Scan for the cell matching the given text and deliver its (X, Y) coordinate at center. 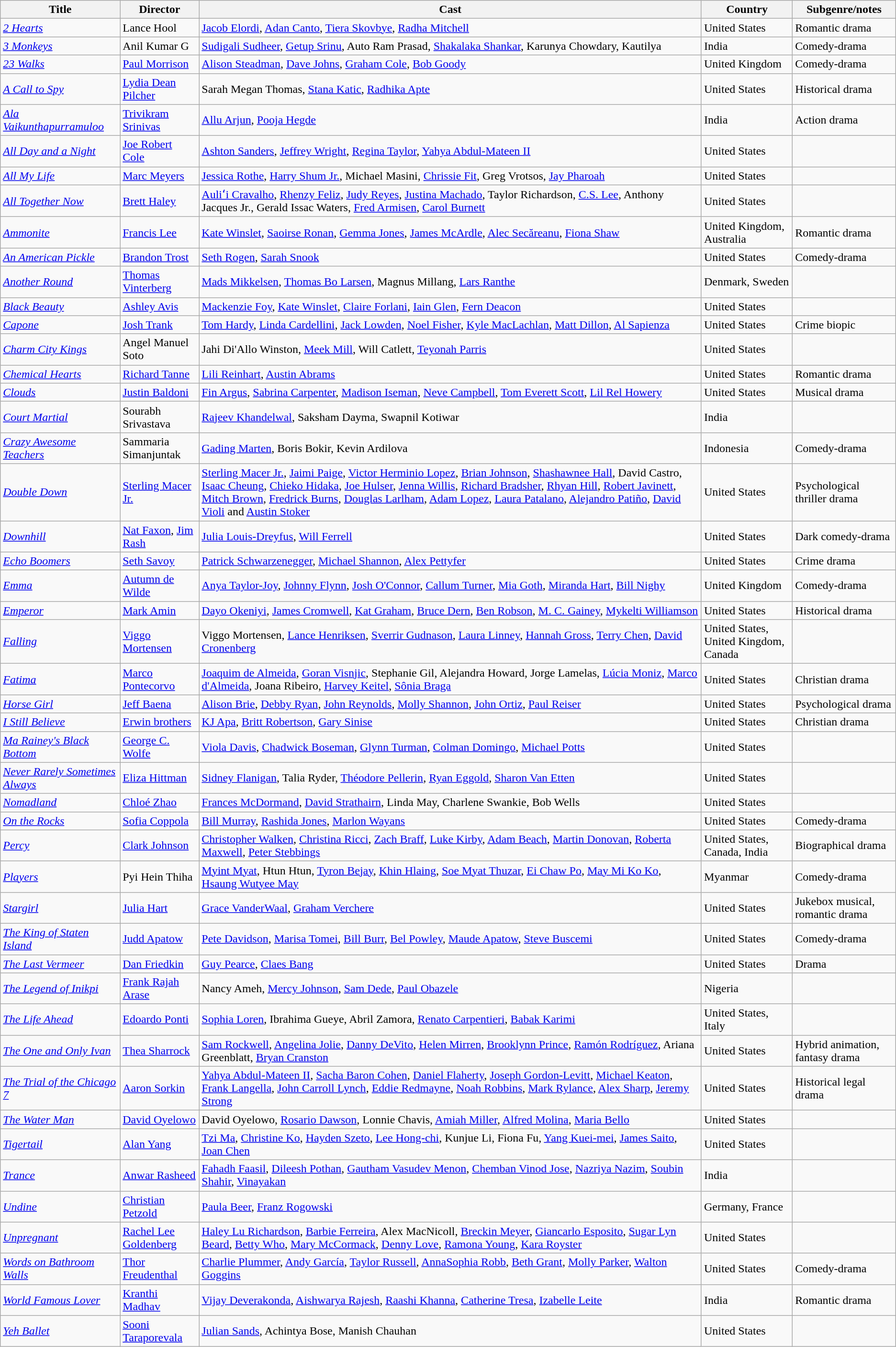
Alison Steadman, Dave Johns, Graham Cole, Bob Goody (450, 64)
23 Walks (60, 64)
Drama (844, 964)
Sourabh Srivastava (160, 417)
Viggo Mortensen, Lance Henriksen, Sverrir Gudnason, Laura Linney, Hannah Gross, Terry Chen, David Cronenberg (450, 642)
Indonesia (747, 448)
Gading Marten, Boris Bokir, Kevin Ardilova (450, 448)
Tom Hardy, Linda Cardellini, Jack Lowden, Noel Fisher, Kyle MacLachlan, Matt Dillon, Al Sapienza (450, 325)
Julia Hart (160, 908)
Crime biopic (844, 325)
Charlie Plummer, Andy García, Taylor Russell, AnnaSophia Robb, Beth Grant, Molly Parker, Walton Goggins (450, 1269)
Pyi Hein Thiha (160, 876)
Crazy Awesome Teachers (60, 448)
Kranthi Madhav (160, 1300)
Joe Robert Cole (160, 151)
Director (160, 10)
Eliza Hittman (160, 778)
Denmark, Sweden (747, 282)
The King of Staten Island (60, 939)
Grace VanderWaal, Graham Verchere (450, 908)
Myanmar (747, 876)
Fatima (60, 679)
Emma (60, 586)
Guy Pearce, Claes Bang (450, 964)
Marco Pontecorvo (160, 679)
Francis Lee (160, 233)
Anil Kumar G (160, 46)
Fahadh Faasil, Dileesh Pothan, Gautham Vasudev Menon, Chemban Vinod Jose, Nazriya Nazim, Soubin Shahir, Vinayakan (450, 1175)
Sooni Taraporevala (160, 1331)
United States, United Kingdom, Canada (747, 642)
Mackenzie Foy, Kate Winslet, Claire Forlani, Iain Glen, Fern Deacon (450, 306)
Germany, France (747, 1207)
World Famous Lover (60, 1300)
Ma Rainey's Black Bottom (60, 747)
Nancy Ameh, Mercy Johnson, Sam Dede, Paul Obazele (450, 988)
Edoardo Ponti (160, 1020)
Viggo Mortensen (160, 642)
Ammonite (60, 233)
Rachel Lee Goldenberg (160, 1237)
Sam Rockwell, Angelina Jolie, Danny DeVito, Helen Mirren, Brooklynn Prince, Ramón Rodríguez, Ariana Greenblatt, Bryan Cranston (450, 1051)
The One and Only Ivan (60, 1051)
Charm City Kings (60, 350)
Sidney Flanigan, Talia Ryder, Théodore Pellerin, Ryan Eggold, Sharon Van Etten (450, 778)
Marc Meyers (160, 176)
United States, Italy (747, 1020)
Words on Bathroom Walls (60, 1269)
Musical drama (844, 392)
Justin Baldoni (160, 392)
Title (60, 10)
Clark Johnson (160, 846)
Bill Murray, Rashida Jones, Marlon Wayans (450, 821)
David Oyelowo (160, 1120)
Never Rarely Sometimes Always (60, 778)
Lili Reinhart, Austin Abrams (450, 374)
Dark comedy-drama (844, 536)
Psychological drama (844, 704)
A Call to Spy (60, 89)
Jahi Di'Allo Winston, Meek Mill, Will Catlett, Teyonah Parris (450, 350)
Lance Hool (160, 28)
Historical legal drama (844, 1088)
Jacob Elordi, Adan Canto, Tiera Skovbye, Radha Mitchell (450, 28)
Mads Mikkelsen, Thomas Bo Larsen, Magnus Millang, Lars Ranthe (450, 282)
Frank Rajah Arase (160, 988)
Thomas Vinterberg (160, 282)
Anwar Rasheed (160, 1175)
Josh Trank (160, 325)
Percy (60, 846)
Black Beauty (60, 306)
Hybrid animation, fantasy drama (844, 1051)
Chemical Hearts (60, 374)
Anya Taylor-Joy, Johnny Flynn, Josh O'Connor, Callum Turner, Mia Goth, Miranda Hart, Bill Nighy (450, 586)
Ashton Sanders, Jeffrey Wright, Regina Taylor, Yahya Abdul-Mateen II (450, 151)
Action drama (844, 120)
Erwin brothers (160, 722)
Brandon Trost (160, 257)
Paul Morrison (160, 64)
Sterling Macer Jr. (160, 492)
All Day and a Night (60, 151)
2 Hearts (60, 28)
Judd Apatow (160, 939)
Richard Tanne (160, 374)
Christian Petzold (160, 1207)
Angel Manuel Soto (160, 350)
An American Pickle (60, 257)
Sarah Megan Thomas, Stana Katic, Radhika Apte (450, 89)
Nat Faxon, Jim Rash (160, 536)
Sammaria Simanjuntak (160, 448)
Clouds (60, 392)
Trance (60, 1175)
Dan Friedkin (160, 964)
KJ Apa, Britt Robertson, Gary Sinise (450, 722)
3 Monkeys (60, 46)
Nomadland (60, 803)
Lydia Dean Pilcher (160, 89)
Jukebox musical, romantic drama (844, 908)
The Life Ahead (60, 1020)
Thea Sharrock (160, 1051)
Sofia Coppola (160, 821)
David Oyelowo, Rosario Dawson, Lonnie Chavis, Amiah Miller, Alfred Molina, Maria Bello (450, 1120)
Mark Amin (160, 611)
Jeff Baena (160, 704)
Chloé Zhao (160, 803)
Psychological thriller drama (844, 492)
United States, Canada, India (747, 846)
Tigertail (60, 1144)
The Last Vermeer (60, 964)
Capone (60, 325)
Julian Sands, Achintya Bose, Manish Chauhan (450, 1331)
Stargirl (60, 908)
Kate Winslet, Saoirse Ronan, Gemma Jones, James McArdle, Alec Secăreanu, Fiona Shaw (450, 233)
United Kingdom, Australia (747, 233)
Christopher Walken, Christina Ricci, Zach Braff, Luke Kirby, Adam Beach, Martin Donovan, Roberta Maxwell, Peter Stebbings (450, 846)
Horse Girl (60, 704)
Patrick Schwarzenegger, Michael Shannon, Alex Pettyfer (450, 561)
Fin Argus, Sabrina Carpenter, Madison Iseman, Neve Campbell, Tom Everett Scott, Lil Rel Howery (450, 392)
Ala Vaikunthapurramuloo (60, 120)
Alison Brie, Debby Ryan, John Reynolds, Molly Shannon, John Ortiz, Paul Reiser (450, 704)
Julia Louis-Dreyfus, Will Ferrell (450, 536)
All My Life (60, 176)
Pete Davidson, Marisa Tomei, Bill Burr, Bel Powley, Maude Apatow, Steve Buscemi (450, 939)
Seth Savoy (160, 561)
Ashley Avis (160, 306)
Sudigali Sudheer, Getup Srinu, Auto Ram Prasad, Shakalaka Shankar, Karunya Chowdary, Kautilya (450, 46)
Autumn de Wilde (160, 586)
Downhill (60, 536)
I Still Believe (60, 722)
Tzi Ma, Christine Ko, Hayden Szeto, Lee Hong-chi, Kunjue Li, Fiona Fu, Yang Kuei-mei, James Saito, Joan Chen (450, 1144)
Myint Myat, Htun Htun, Tyron Bejay, Khin Hlaing, Soe Myat Thuzar, Ei Chaw Po, May Mi Ko Ko, Hsaung Wutyee May (450, 876)
Subgenre/notes (844, 10)
Seth Rogen, Sarah Snook (450, 257)
Undine (60, 1207)
Country (747, 10)
Biographical drama (844, 846)
George C. Wolfe (160, 747)
Viola Davis, Chadwick Boseman, Glynn Turman, Colman Domingo, Michael Potts (450, 747)
Falling (60, 642)
Court Martial (60, 417)
Yeh Ballet (60, 1331)
Brett Haley (160, 201)
The Water Man (60, 1120)
Another Round (60, 282)
Sophia Loren, Ibrahima Gueye, Abril Zamora, Renato Carpentieri, Babak Karimi (450, 1020)
All Together Now (60, 201)
The Trial of the Chicago 7 (60, 1088)
Allu Arjun, Pooja Hegde (450, 120)
Aaron Sorkin (160, 1088)
On the Rocks (60, 821)
Emperor (60, 611)
Thor Freudenthal (160, 1269)
The Legend of Inikpi (60, 988)
Crime drama (844, 561)
Dayo Okeniyi, James Cromwell, Kat Graham, Bruce Dern, Ben Robson, M. C. Gainey, Mykelti Williamson (450, 611)
Nigeria (747, 988)
Rajeev Khandelwal, Saksham Dayma, Swapnil Kotiwar (450, 417)
Frances McDormand, David Strathairn, Linda May, Charlene Swankie, Bob Wells (450, 803)
Jessica Rothe, Harry Shum Jr., Michael Masini, Chrissie Fit, Greg Vrotsos, Jay Pharoah (450, 176)
Cast (450, 10)
Vijay Deverakonda, Aishwarya Rajesh, Raashi Khanna, Catherine Tresa, Izabelle Leite (450, 1300)
Unpregnant (60, 1237)
Alan Yang (160, 1144)
Players (60, 876)
Echo Boomers (60, 561)
Trivikram Srinivas (160, 120)
Paula Beer, Franz Rogowski (450, 1207)
Double Down (60, 492)
